Return [x, y] of the center of cell containing provided text 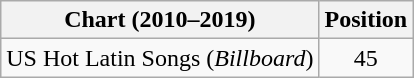
45 [366, 58]
Chart (2010–2019) [160, 20]
US Hot Latin Songs (Billboard) [160, 58]
Position [366, 20]
